Pinpoint the cell where the given text exists, returning its (X, Y) midpoint coordinate. 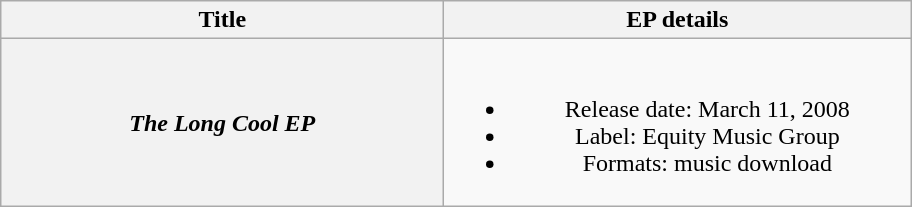
The Long Cool EP (222, 122)
Release date: March 11, 2008Label: Equity Music GroupFormats: music download (678, 122)
Title (222, 20)
EP details (678, 20)
